For the text-containing cell, return its midpoint in (x, y) coordinate format. 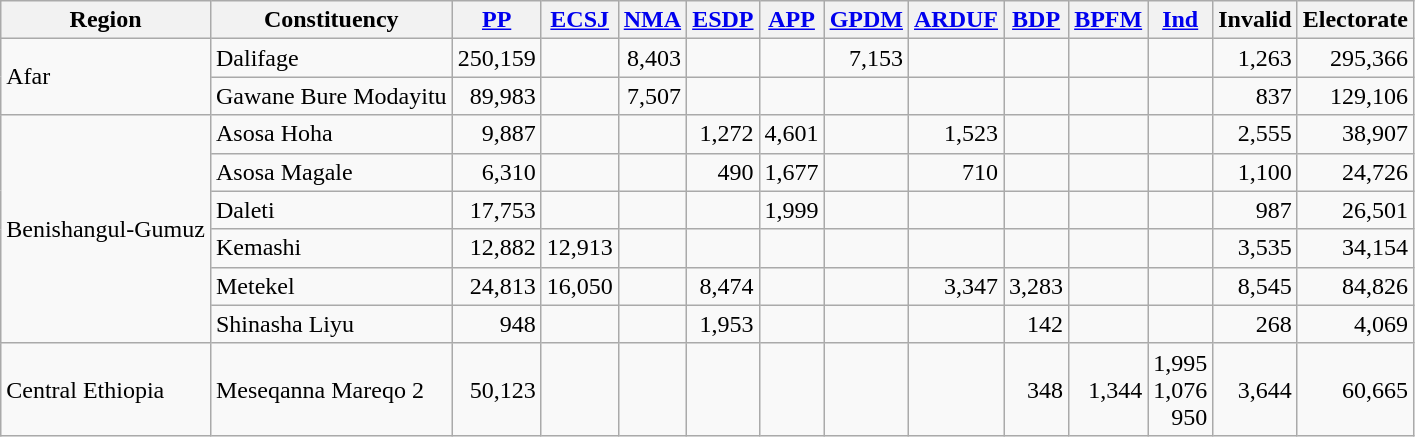
Dalifage (331, 58)
26,501 (1355, 210)
348 (1036, 389)
8,545 (1255, 286)
12,882 (496, 248)
Central Ethiopia (106, 389)
17,753 (496, 210)
Benishangul-Gumuz (106, 229)
APP (792, 20)
Constituency (331, 20)
84,826 (1355, 286)
Asosa Hoha (331, 134)
1,677 (792, 172)
3,347 (956, 286)
Region (106, 20)
9,887 (496, 134)
1,263 (1255, 58)
Gawane Bure Modayitu (331, 96)
1,100 (1255, 172)
Electorate (1355, 20)
Invalid (1255, 20)
12,913 (580, 248)
24,813 (496, 286)
8,403 (652, 58)
7,153 (866, 58)
89,983 (496, 96)
1,9951,076950 (1180, 389)
Shinasha Liyu (331, 324)
Meseqanna Mareqo 2 (331, 389)
1,272 (723, 134)
142 (1036, 324)
ESDP (723, 20)
129,106 (1355, 96)
GPDM (866, 20)
BDP (1036, 20)
1,999 (792, 210)
NMA (652, 20)
ECSJ (580, 20)
4,601 (792, 134)
34,154 (1355, 248)
710 (956, 172)
16,050 (580, 286)
Asosa Magale (331, 172)
BPFM (1108, 20)
3,644 (1255, 389)
295,366 (1355, 58)
948 (496, 324)
Kemashi (331, 248)
Ind (1180, 20)
4,069 (1355, 324)
7,507 (652, 96)
1,953 (723, 324)
987 (1255, 210)
38,907 (1355, 134)
3,283 (1036, 286)
Daleti (331, 210)
250,159 (496, 58)
60,665 (1355, 389)
24,726 (1355, 172)
837 (1255, 96)
PP (496, 20)
50,123 (496, 389)
Afar (106, 77)
268 (1255, 324)
1,523 (956, 134)
3,535 (1255, 248)
490 (723, 172)
ARDUF (956, 20)
6,310 (496, 172)
8,474 (723, 286)
Metekel (331, 286)
1,344 (1108, 389)
2,555 (1255, 134)
